Output the (x, y) coordinate of the center of the cell containing the given text.  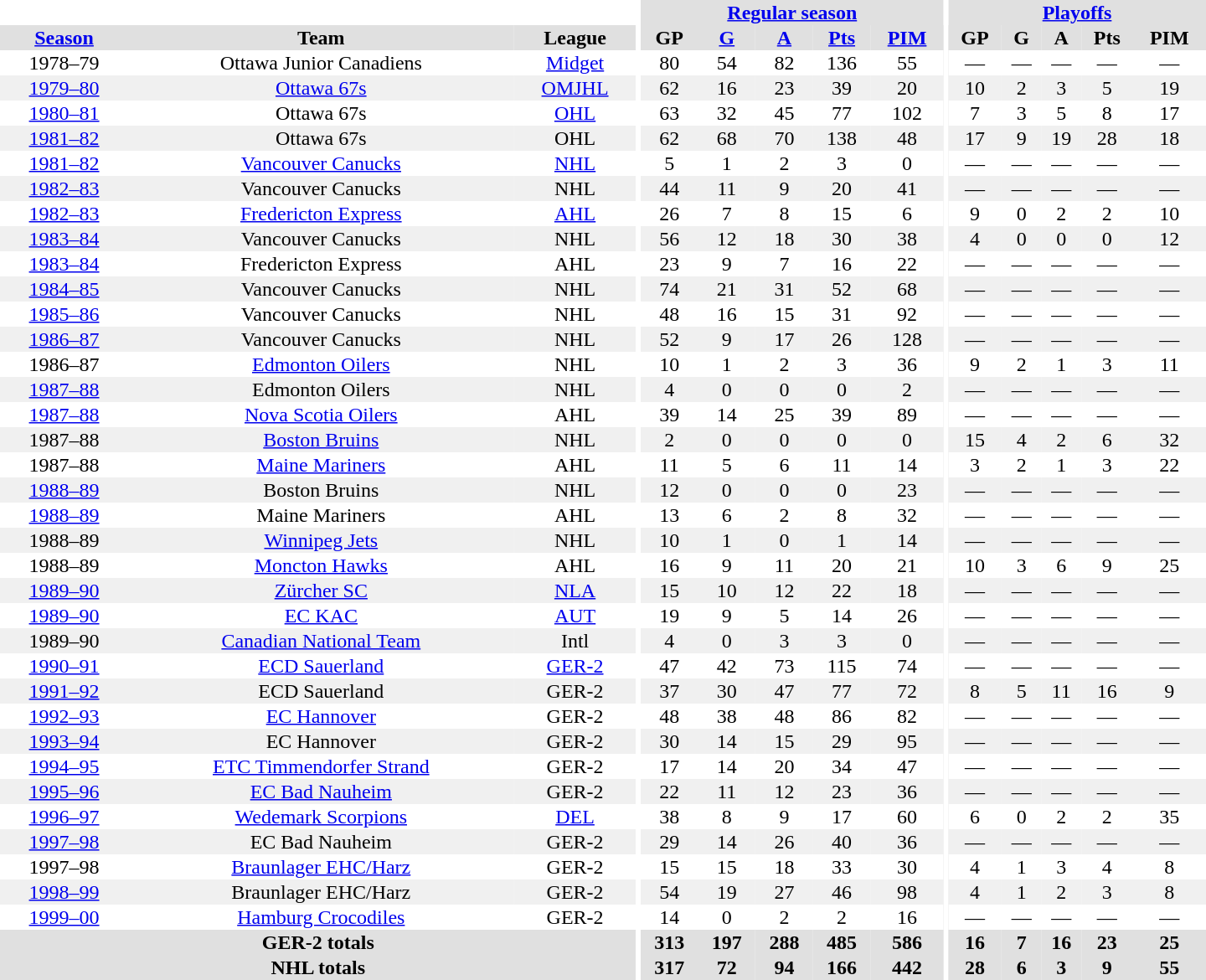
Season (64, 38)
27 (784, 892)
89 (906, 415)
1990–91 (64, 666)
41 (906, 188)
46 (843, 892)
1999–00 (64, 917)
95 (906, 741)
136 (843, 63)
1979–80 (64, 88)
317 (670, 967)
Zürcher SC (321, 591)
AUT (575, 616)
Canadian National Team (321, 641)
115 (843, 666)
128 (906, 339)
1994–95 (64, 766)
1995–96 (64, 792)
586 (906, 942)
OMJHL (575, 88)
56 (670, 239)
Winnipeg Jets (321, 540)
45 (784, 113)
1984–85 (64, 289)
92 (906, 314)
1980–81 (64, 113)
313 (670, 942)
Intl (575, 641)
288 (784, 942)
1991–92 (64, 691)
1992–93 (64, 716)
NLA (575, 591)
94 (784, 967)
1985–86 (64, 314)
73 (784, 666)
33 (843, 867)
Moncton Hawks (321, 565)
League (575, 38)
13 (670, 515)
DEL (575, 817)
98 (906, 892)
485 (843, 942)
GER-2 totals (318, 942)
1993–94 (64, 741)
34 (843, 766)
102 (906, 113)
Midget (575, 63)
Playoffs (1077, 13)
Ottawa Junior Canadiens (321, 63)
1996–97 (64, 817)
44 (670, 188)
Wedemark Scorpions (321, 817)
NHL totals (318, 967)
80 (670, 63)
EC KAC (321, 616)
35 (1169, 817)
ETC Timmendorfer Strand (321, 766)
Regular season (792, 13)
63 (670, 113)
42 (727, 666)
138 (843, 138)
Hamburg Crocodiles (321, 917)
442 (906, 967)
60 (906, 817)
40 (843, 842)
70 (784, 138)
166 (843, 967)
Nova Scotia Oilers (321, 415)
86 (843, 716)
Team (321, 38)
197 (727, 942)
37 (670, 691)
1978–79 (64, 63)
1998–99 (64, 892)
